Return the [x, y] coordinate for the center point of the cell that contains the specified text.  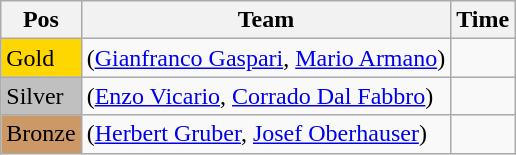
Team [266, 20]
(Gianfranco Gaspari, Mario Armano) [266, 58]
(Herbert Gruber, Josef Oberhauser) [266, 134]
Time [483, 20]
Silver [41, 96]
Pos [41, 20]
Bronze [41, 134]
Gold [41, 58]
(Enzo Vicario, Corrado Dal Fabbro) [266, 96]
